Scan for the cell matching the given text and deliver its [x, y] coordinate at center. 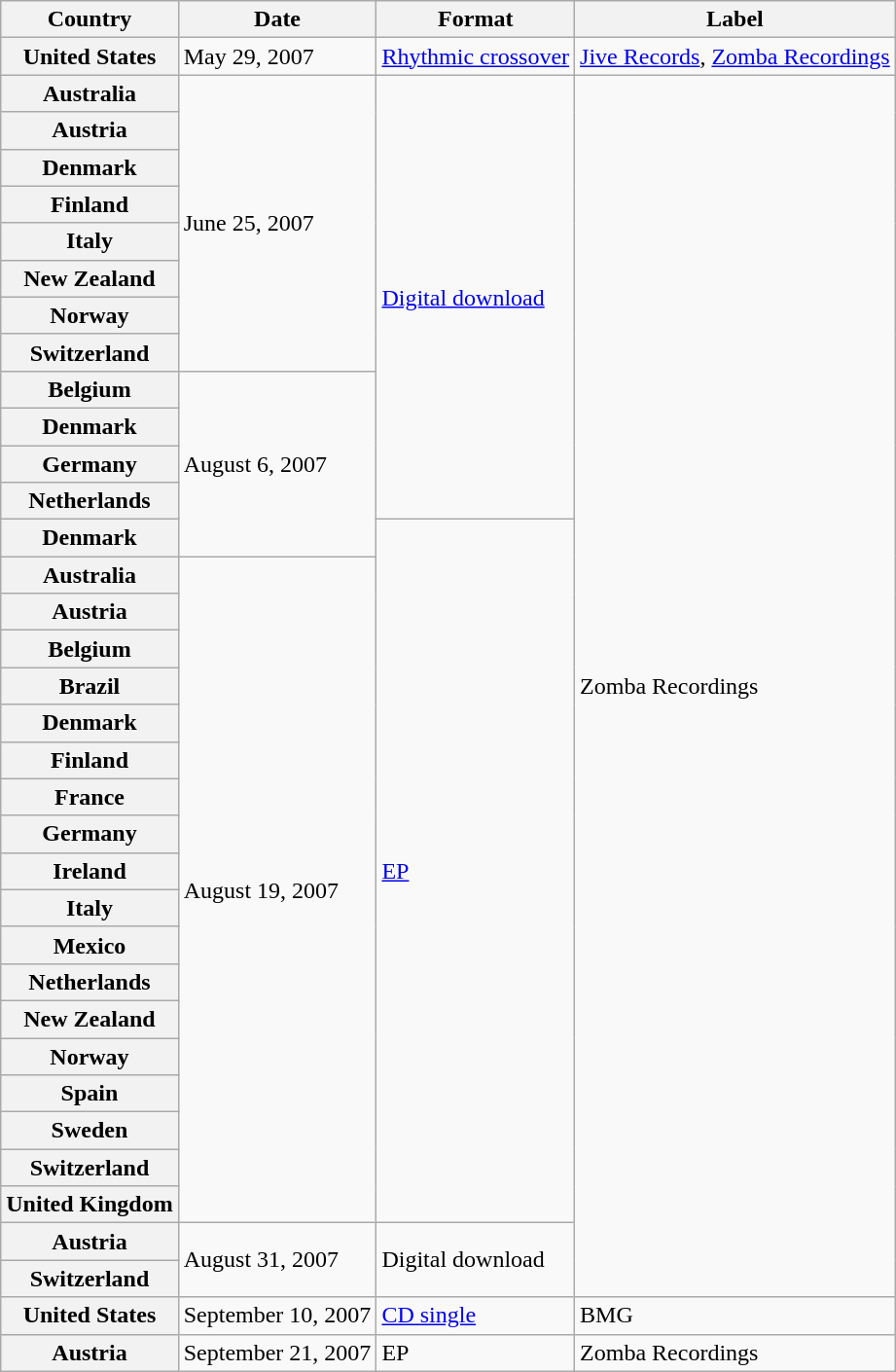
Jive Records, Zomba Recordings [735, 56]
September 21, 2007 [277, 1353]
August 31, 2007 [277, 1260]
BMG [735, 1316]
June 25, 2007 [277, 223]
Mexico [90, 945]
Brazil [90, 686]
Date [277, 19]
August 6, 2007 [277, 463]
France [90, 797]
August 19, 2007 [277, 889]
United Kingdom [90, 1205]
Ireland [90, 871]
September 10, 2007 [277, 1316]
Country [90, 19]
Format [476, 19]
CD single [476, 1316]
Label [735, 19]
Rhythmic crossover [476, 56]
May 29, 2007 [277, 56]
Sweden [90, 1131]
Spain [90, 1094]
